Locate the cell with the specified text and output its (x, y) center coordinate. 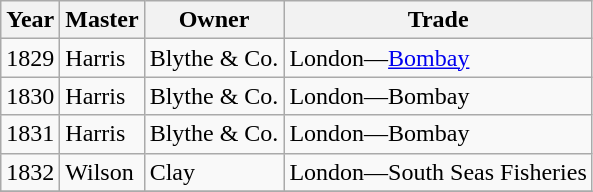
London—South Seas Fisheries (438, 172)
Trade (438, 20)
Wilson (102, 172)
Owner (214, 20)
1829 (30, 58)
1832 (30, 172)
1830 (30, 96)
Year (30, 20)
1831 (30, 134)
Master (102, 20)
Clay (214, 172)
